For the text-containing cell, return its midpoint in [x, y] coordinate format. 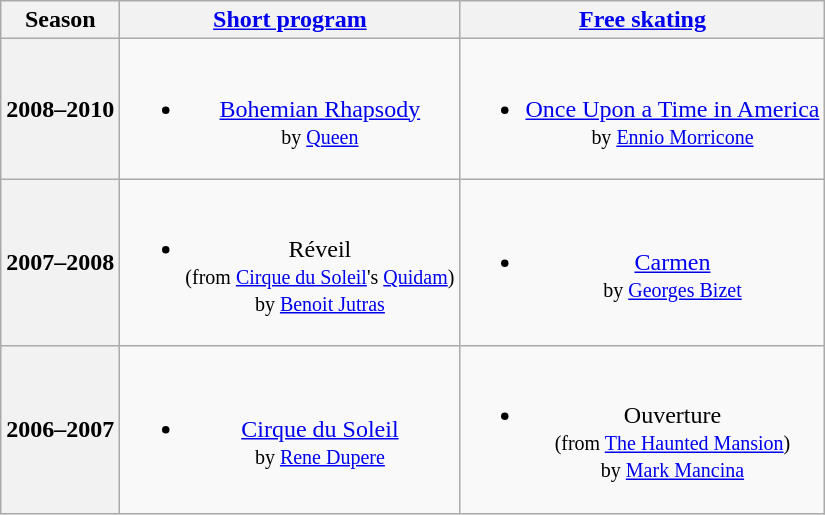
Free skating [642, 20]
Cirque du Soleil by Rene Dupere [290, 430]
Once Upon a Time in America by Ennio Morricone [642, 109]
2006–2007 [60, 430]
Carmen by Georges Bizet [642, 262]
Short program [290, 20]
Réveil (from Cirque du Soleil's Quidam) by Benoit Jutras [290, 262]
2008–2010 [60, 109]
Ouverture (from The Haunted Mansion) by Mark Mancina [642, 430]
Bohemian Rhapsody by Queen [290, 109]
2007–2008 [60, 262]
Season [60, 20]
